Capture the cell that displays the provided text and extract its [x, y] central coordinate. 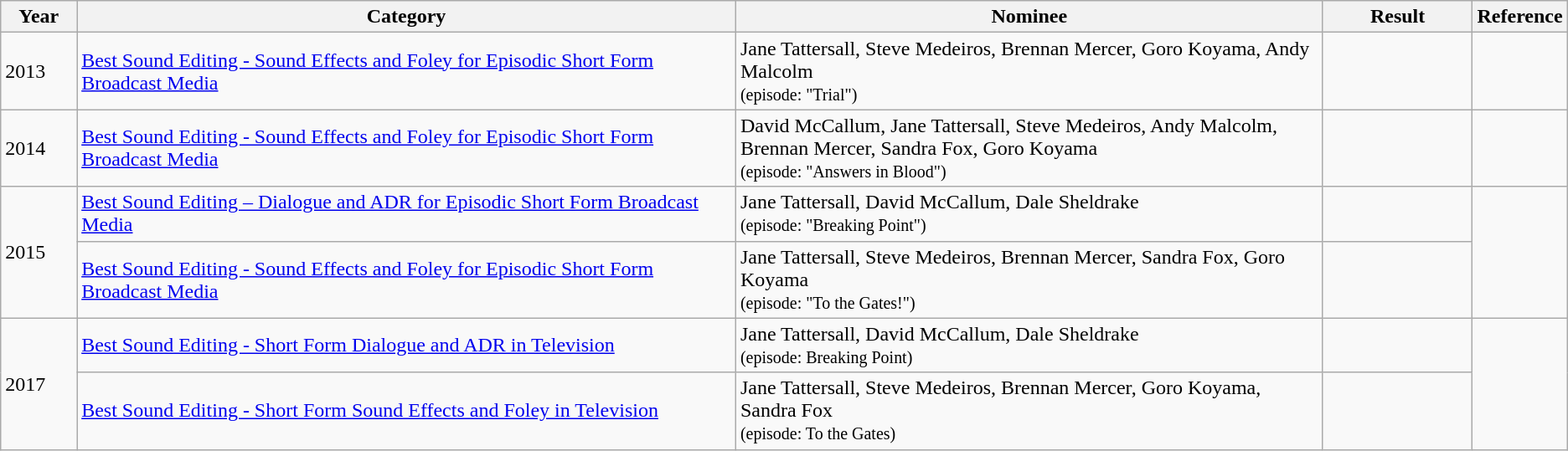
Reference [1519, 17]
Jane Tattersall, Steve Medeiros, Brennan Mercer, Goro Koyama, Sandra Fox(episode: To the Gates) [1029, 411]
Year [39, 17]
Jane Tattersall, Steve Medeiros, Brennan Mercer, Sandra Fox, Goro Koyama(episode: "To the Gates!") [1029, 279]
Jane Tattersall, David McCallum, Dale Sheldrake(episode: Breaking Point) [1029, 345]
Best Sound Editing - Short Form Sound Effects and Foley in Television [407, 411]
Jane Tattersall, Steve Medeiros, Brennan Mercer, Goro Koyama, Andy Malcolm(episode: "Trial") [1029, 71]
2017 [39, 383]
2015 [39, 253]
2013 [39, 71]
David McCallum, Jane Tattersall, Steve Medeiros, Andy Malcolm, Brennan Mercer, Sandra Fox, Goro Koyama(episode: "Answers in Blood") [1029, 148]
Jane Tattersall, David McCallum, Dale Sheldrake(episode: "Breaking Point") [1029, 214]
Category [407, 17]
Nominee [1029, 17]
Best Sound Editing – Dialogue and ADR for Episodic Short Form Broadcast Media [407, 214]
Result [1397, 17]
Best Sound Editing - Short Form Dialogue and ADR in Television [407, 345]
2014 [39, 148]
